Return the [X, Y] coordinate for the center point of the cell that contains the specified text.  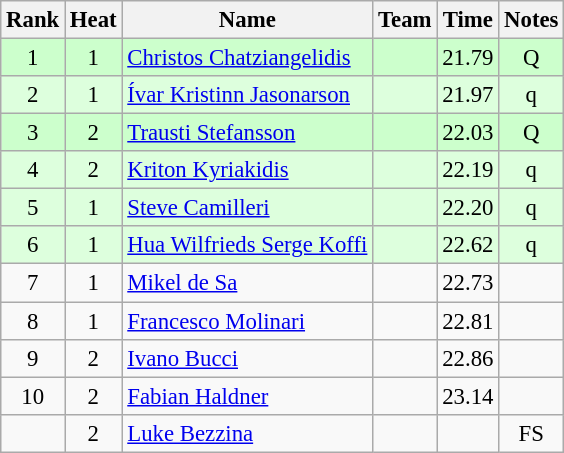
Hua Wilfrieds Serge Koffi [248, 245]
22.19 [468, 170]
Christos Chatziangelidis [248, 58]
21.97 [468, 95]
3 [33, 133]
22.62 [468, 245]
9 [33, 358]
22.03 [468, 133]
Ivano Bucci [248, 358]
Kriton Kyriakidis [248, 170]
Time [468, 20]
21.79 [468, 58]
23.14 [468, 396]
FS [532, 433]
Luke Bezzina [248, 433]
22.86 [468, 358]
Fabian Haldner [248, 396]
22.20 [468, 208]
Name [248, 20]
Mikel de Sa [248, 283]
6 [33, 245]
Rank [33, 20]
Trausti Stefansson [248, 133]
22.73 [468, 283]
Ívar Kristinn Jasonarson [248, 95]
Steve Camilleri [248, 208]
10 [33, 396]
8 [33, 321]
Francesco Molinari [248, 321]
Heat [94, 20]
5 [33, 208]
Notes [532, 20]
4 [33, 170]
7 [33, 283]
Team [405, 20]
22.81 [468, 321]
